Pinpoint the cell where the given text exists, returning its [X, Y] midpoint coordinate. 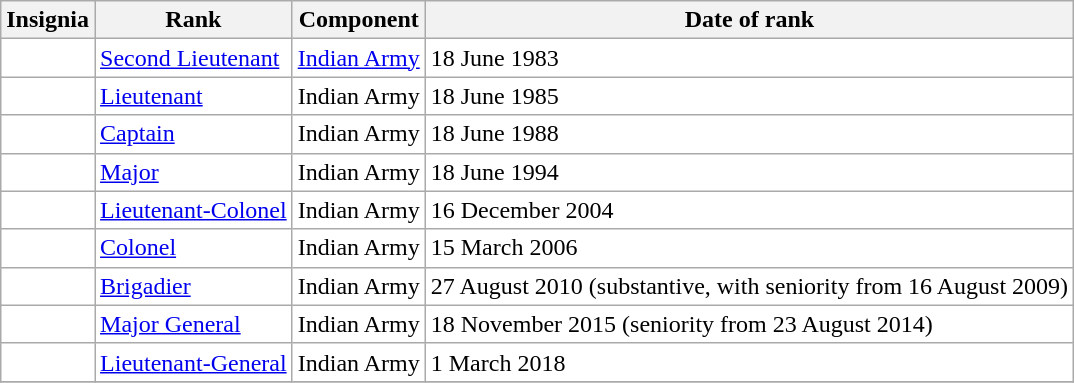
16 December 2004 [749, 210]
18 June 1994 [749, 172]
Date of rank [749, 20]
Insignia [48, 20]
Major General [194, 324]
Second Lieutenant [194, 58]
Brigadier [194, 286]
Rank [194, 20]
Captain [194, 134]
15 March 2006 [749, 248]
18 November 2015 (seniority from 23 August 2014) [749, 324]
Major [194, 172]
Component [358, 20]
18 June 1988 [749, 134]
18 June 1983 [749, 58]
18 June 1985 [749, 96]
Colonel [194, 248]
Lieutenant-Colonel [194, 210]
Lieutenant [194, 96]
27 August 2010 (substantive, with seniority from 16 August 2009) [749, 286]
Lieutenant-General [194, 362]
1 March 2018 [749, 362]
